Capture the cell that displays the provided text and extract its [x, y] central coordinate. 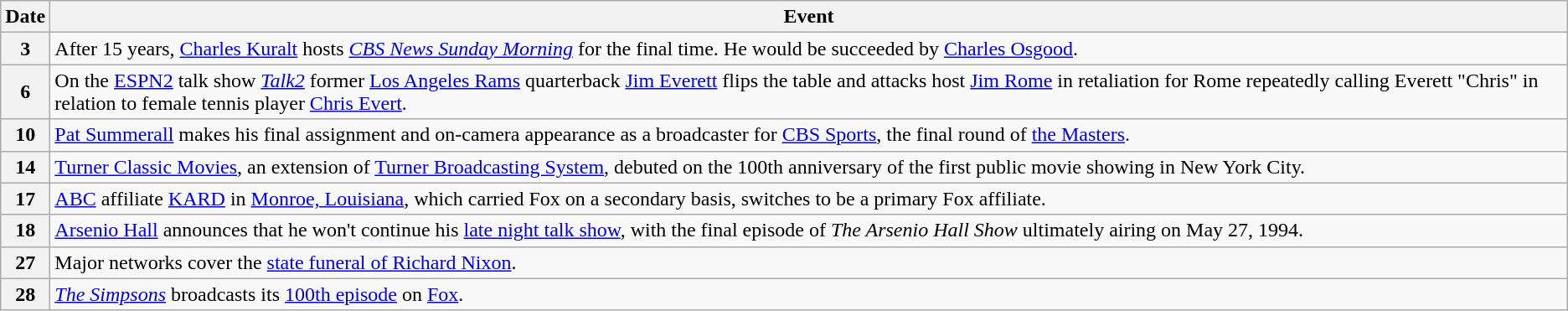
Pat Summerall makes his final assignment and on-camera appearance as a broadcaster for CBS Sports, the final round of the Masters. [809, 135]
18 [25, 231]
6 [25, 92]
Major networks cover the state funeral of Richard Nixon. [809, 262]
3 [25, 49]
ABC affiliate KARD in Monroe, Louisiana, which carried Fox on a secondary basis, switches to be a primary Fox affiliate. [809, 199]
The Simpsons broadcasts its 100th episode on Fox. [809, 294]
28 [25, 294]
14 [25, 167]
Event [809, 17]
Date [25, 17]
10 [25, 135]
After 15 years, Charles Kuralt hosts CBS News Sunday Morning for the final time. He would be succeeded by Charles Osgood. [809, 49]
27 [25, 262]
17 [25, 199]
